Pinpoint the cell where the given text exists, returning its [x, y] midpoint coordinate. 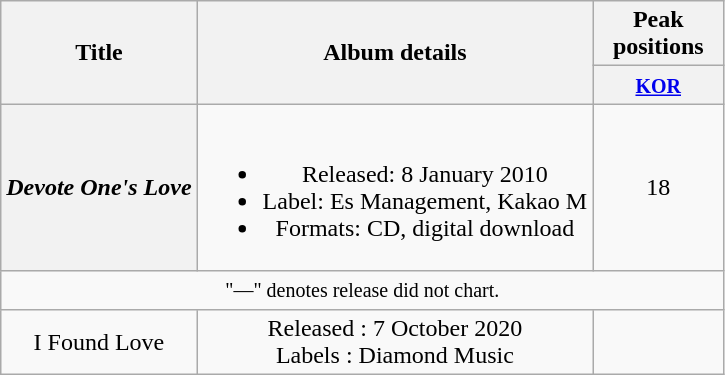
Released: 8 January 2010Label: Es Management, Kakao MFormats: CD, digital download [395, 188]
I Found Love [99, 342]
18 [658, 188]
KOR [658, 85]
"—" denotes release did not chart. [362, 290]
Album details [395, 52]
Peak positions [658, 34]
Devote One's Love [99, 188]
Released : 7 October 2020Labels : Diamond Music [395, 342]
Title [99, 52]
